Return the [X, Y] coordinate for the center point of the cell that contains the specified text.  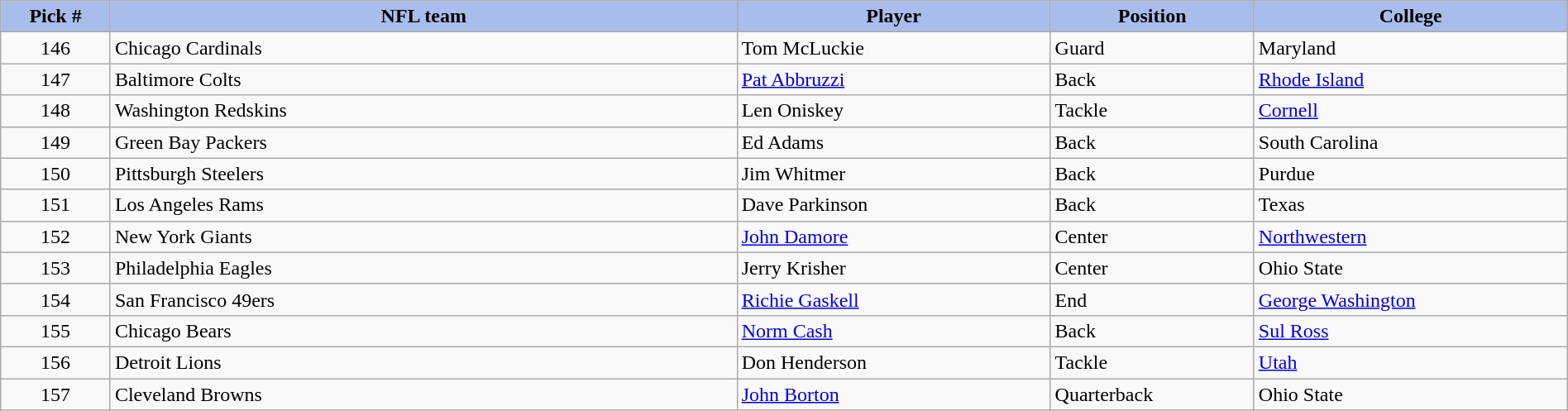
John Borton [893, 394]
Northwestern [1411, 237]
Utah [1411, 362]
153 [56, 268]
Dave Parkinson [893, 205]
Richie Gaskell [893, 299]
146 [56, 48]
Position [1152, 17]
157 [56, 394]
150 [56, 174]
147 [56, 79]
151 [56, 205]
148 [56, 111]
156 [56, 362]
Baltimore Colts [423, 79]
Washington Redskins [423, 111]
Norm Cash [893, 331]
End [1152, 299]
Ed Adams [893, 142]
George Washington [1411, 299]
Los Angeles Rams [423, 205]
Purdue [1411, 174]
Chicago Cardinals [423, 48]
San Francisco 49ers [423, 299]
Tom McLuckie [893, 48]
Pick # [56, 17]
Maryland [1411, 48]
Philadelphia Eagles [423, 268]
154 [56, 299]
Pittsburgh Steelers [423, 174]
Pat Abbruzzi [893, 79]
South Carolina [1411, 142]
John Damore [893, 237]
Don Henderson [893, 362]
Jerry Krisher [893, 268]
152 [56, 237]
New York Giants [423, 237]
Guard [1152, 48]
Cornell [1411, 111]
Detroit Lions [423, 362]
Jim Whitmer [893, 174]
Rhode Island [1411, 79]
Texas [1411, 205]
Green Bay Packers [423, 142]
Cleveland Browns [423, 394]
Player [893, 17]
149 [56, 142]
Sul Ross [1411, 331]
Len Oniskey [893, 111]
College [1411, 17]
NFL team [423, 17]
155 [56, 331]
Quarterback [1152, 394]
Chicago Bears [423, 331]
